Return the [X, Y] coordinate for the center point of the cell that contains the specified text.  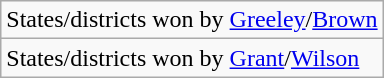
States/districts won by Greeley/Brown [192, 20]
States/districts won by Grant/Wilson [192, 58]
